From the cell containing the given text, extract its center point as [X, Y] coordinate. 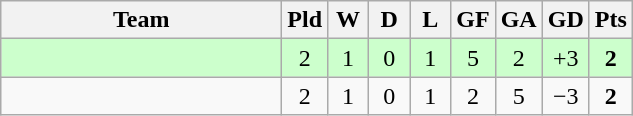
Pts [610, 20]
GD [566, 20]
GF [473, 20]
Pld [305, 20]
GA [518, 20]
D [390, 20]
Team [142, 20]
+3 [566, 58]
−3 [566, 96]
W [348, 20]
L [430, 20]
